Locate the cell with the specified text and output its (x, y) center coordinate. 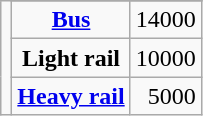
14000 (166, 20)
Heavy rail (71, 96)
10000 (166, 58)
5000 (166, 96)
Bus (71, 20)
Light rail (71, 58)
